Determine the (x, y) coordinate at the center of the cell enclosing the given text.  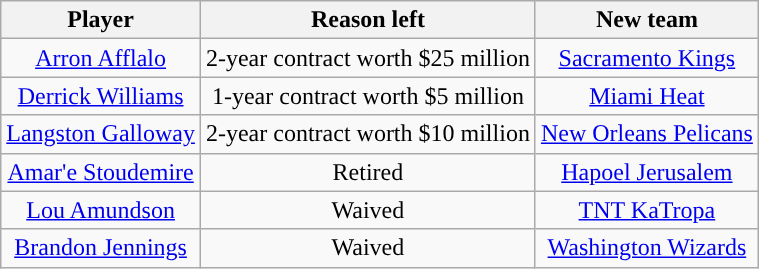
New Orleans Pelicans (646, 134)
Washington Wizards (646, 248)
Amar'e Stoudemire (101, 172)
Hapoel Jerusalem (646, 172)
Derrick Williams (101, 96)
TNT KaTropa (646, 210)
1-year contract worth $5 million (368, 96)
Lou Amundson (101, 210)
2-year contract worth $10 million (368, 134)
Reason left (368, 20)
Langston Galloway (101, 134)
Brandon Jennings (101, 248)
Player (101, 20)
Sacramento Kings (646, 58)
Arron Afflalo (101, 58)
Retired (368, 172)
2-year contract worth $25 million (368, 58)
New team (646, 20)
Miami Heat (646, 96)
